Identify which cell holds the provided text, then report its [x, y] central coordinate. 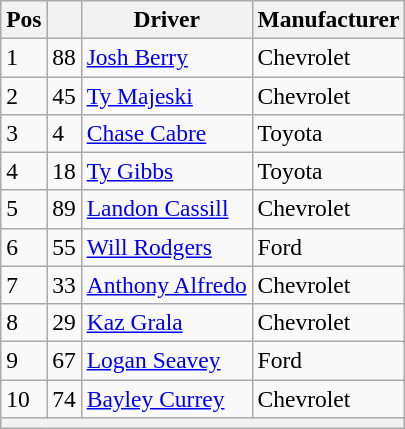
9 [24, 360]
Manufacturer [328, 19]
10 [24, 398]
45 [64, 95]
Logan Seavey [166, 360]
Ty Majeski [166, 95]
Driver [166, 19]
8 [24, 322]
6 [24, 247]
33 [64, 285]
67 [64, 360]
Kaz Grala [166, 322]
1 [24, 57]
Bayley Currey [166, 398]
Ty Gibbs [166, 171]
89 [64, 209]
74 [64, 398]
Pos [24, 19]
3 [24, 133]
2 [24, 95]
29 [64, 322]
Anthony Alfredo [166, 285]
18 [64, 171]
55 [64, 247]
88 [64, 57]
7 [24, 285]
5 [24, 209]
Chase Cabre [166, 133]
Landon Cassill [166, 209]
Will Rodgers [166, 247]
Josh Berry [166, 57]
